Return [X, Y] of the center of cell containing provided text 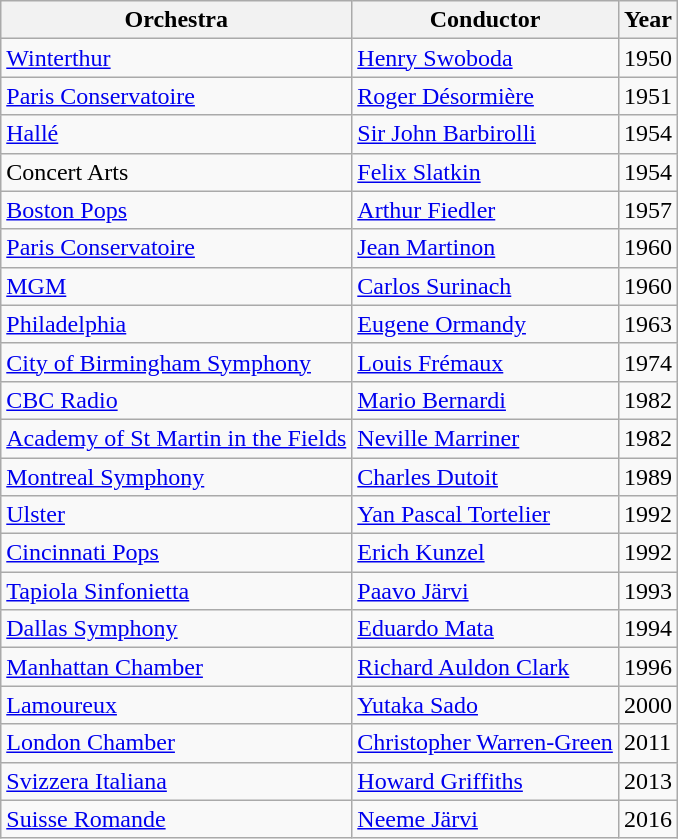
Neville Marriner [486, 438]
Dallas Symphony [176, 629]
Paavo Järvi [486, 591]
1989 [648, 477]
1963 [648, 324]
Manhattan Chamber [176, 667]
Concert Arts [176, 172]
London Chamber [176, 743]
CBC Radio [176, 400]
Eugene Ormandy [486, 324]
Neeme Järvi [486, 819]
Tapiola Sinfonietta [176, 591]
Year [648, 20]
Yutaka Sado [486, 705]
Mario Bernardi [486, 400]
Winterthur [176, 58]
Richard Auldon Clark [486, 667]
Cincinnati Pops [176, 553]
Louis Frémaux [486, 362]
Carlos Surinach [486, 286]
1950 [648, 58]
Conductor [486, 20]
Henry Swoboda [486, 58]
Roger Désormière [486, 96]
2011 [648, 743]
MGM [176, 286]
Howard Griffiths [486, 781]
1974 [648, 362]
Lamoureux [176, 705]
Montreal Symphony [176, 477]
Erich Kunzel [486, 553]
City of Birmingham Symphony [176, 362]
1994 [648, 629]
Suisse Romande [176, 819]
Ulster [176, 515]
2000 [648, 705]
1993 [648, 591]
Hallé [176, 134]
Jean Martinon [486, 248]
Boston Pops [176, 210]
Yan Pascal Tortelier [486, 515]
Academy of St Martin in the Fields [176, 438]
1957 [648, 210]
Eduardo Mata [486, 629]
Christopher Warren-Green [486, 743]
Arthur Fiedler [486, 210]
2016 [648, 819]
Felix Slatkin [486, 172]
Svizzera Italiana [176, 781]
Philadelphia [176, 324]
1996 [648, 667]
Sir John Barbirolli [486, 134]
1951 [648, 96]
Charles Dutoit [486, 477]
Orchestra [176, 20]
2013 [648, 781]
